Return the (x, y) coordinate for the center point of the cell that contains the specified text.  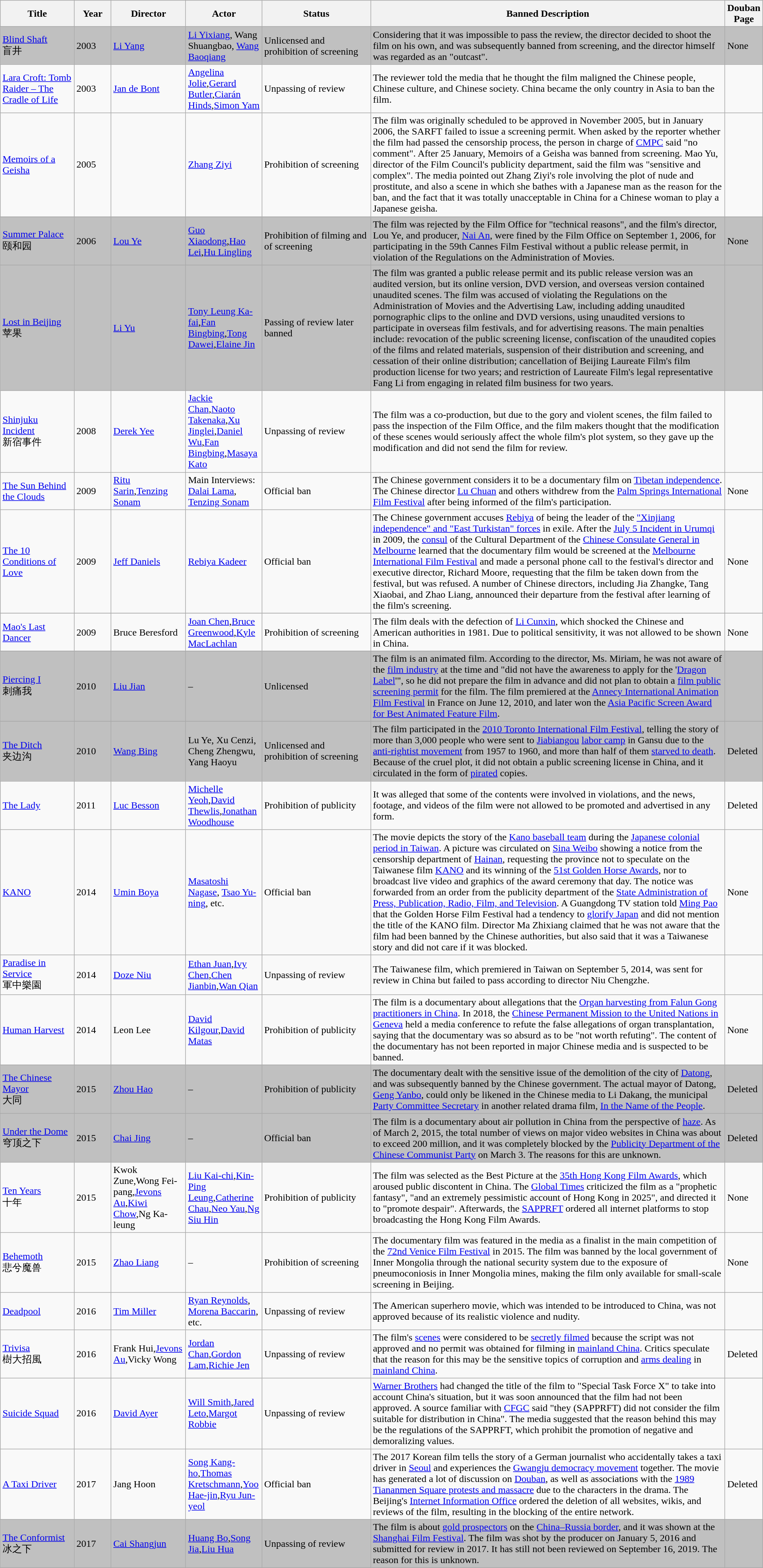
Memoirs of a Geisha (37, 165)
The Conformist冰之下 (37, 1544)
Song Kang-ho,Thomas Kretschmann,Yoo Hae-jin,Ryu Jun-yeol (224, 1484)
Blind Shaft盲井 (37, 46)
Unlicensed (316, 686)
Trivisa樹大招風 (37, 1354)
2011 (93, 806)
The Lady (37, 806)
Suicide Squad (37, 1414)
Lost in Beijing苹果 (37, 328)
Guo Xiaodong,Hao Lei,Hu Lingling (224, 241)
Douban Page (744, 14)
Title (37, 14)
Ryan Reynolds, Morena Baccarin, etc. (224, 1311)
Summer Palace颐和园 (37, 241)
Zhou Hao (148, 1089)
Liu Kai-chi,Kin-Ping Leung,Catherine Chau,Neo Yau,Ng Siu Hin (224, 1197)
Jeff Daniels (148, 561)
Jang Hoon (148, 1484)
Actor (224, 14)
Cai Shangjun (148, 1544)
Jan de Bont (148, 89)
Paradise in Service軍中樂園 (37, 975)
Kwok Zune,Wong Fei-pang,Jevons Au,Kiwi Chow,Ng Ka-leung (148, 1197)
Year (93, 14)
Tony Leung Ka-fai,Fan Bingbing,Tong Dawei,Elaine Jin (224, 328)
Doze Niu (148, 975)
Wang Bing (148, 751)
Umin Boya (148, 892)
Rebiya Kadeer (224, 561)
Jackie Chan,Naoto Takenaka,Xu Jinglei,Daniel Wu,Fan Bingbing,Masaya Kato (224, 431)
Michelle Yeoh,David Thewlis,Jonathan Woodhouse (224, 806)
Zhang Ziyi (224, 165)
Lou Ye (148, 241)
Li Yang (148, 46)
Ethan Juan,Ivy Chen,Chen Jianbin,Wan Qian (224, 975)
Ritu Sarin,Tenzing Sonam (148, 491)
Prohibition of filming and of screening (316, 241)
Piercing I刺痛我 (37, 686)
David Kilgour,David Matas (224, 1030)
2005 (93, 165)
2006 (93, 241)
Jordan Chan,Gordon Lam,Richie Jen (224, 1354)
Main Interviews: Dalai Lama, Tenzing Sonam (224, 491)
Under the Dome穹顶之下 (37, 1137)
Mao's Last Dancer (37, 632)
Human Harvest (37, 1030)
A Taxi Driver (37, 1484)
Derek Yee (148, 431)
Li Yu (148, 328)
KANO (37, 892)
Leon Lee (148, 1030)
Frank Hui,Jevons Au,Vicky Wong (148, 1354)
Deadpool (37, 1311)
David Ayer (148, 1414)
Ten Years十年 (37, 1197)
The 10 Conditions of Love (37, 561)
Joan Chen,Bruce Greenwood,Kyle MacLachlan (224, 632)
The Ditch夹边沟 (37, 751)
Passing of review later banned (316, 328)
The Chinese Mayor大同 (37, 1089)
Tim Miller (148, 1311)
Lu Ye, Xu Cenzi, Cheng Zhengwu, Yang Haoyu (224, 751)
Status (316, 14)
Director (148, 14)
Masatoshi Nagase, Tsao Yu-ning, etc. (224, 892)
The Sun Behind the Clouds (37, 491)
Angelina Jolie,Gerard Butler,Ciarán Hinds,Simon Yam (224, 89)
Behemoth悲兮魔兽 (37, 1262)
Huang Bo,Song Jia,Liu Hua (224, 1544)
Chai Jing (148, 1137)
Luc Besson (148, 806)
2008 (93, 431)
Shinjuku Incident新宿事件 (37, 431)
The American superhero movie, which was intended to be introduced to China, was not approved because of its realistic violence and nudity. (548, 1311)
Zhao Liang (148, 1262)
Li Yixiang, Wang Shuangbao, Wang Baoqiang (224, 46)
Will Smith,Jared Leto,Margot Robbie (224, 1414)
Bruce Beresford (148, 632)
Lara Croft: Tomb Raider – The Cradle of Life (37, 89)
Liu Jian (148, 686)
Banned Description (548, 14)
